Search for the cell housing the specified text and yield its (X, Y) center coordinate. 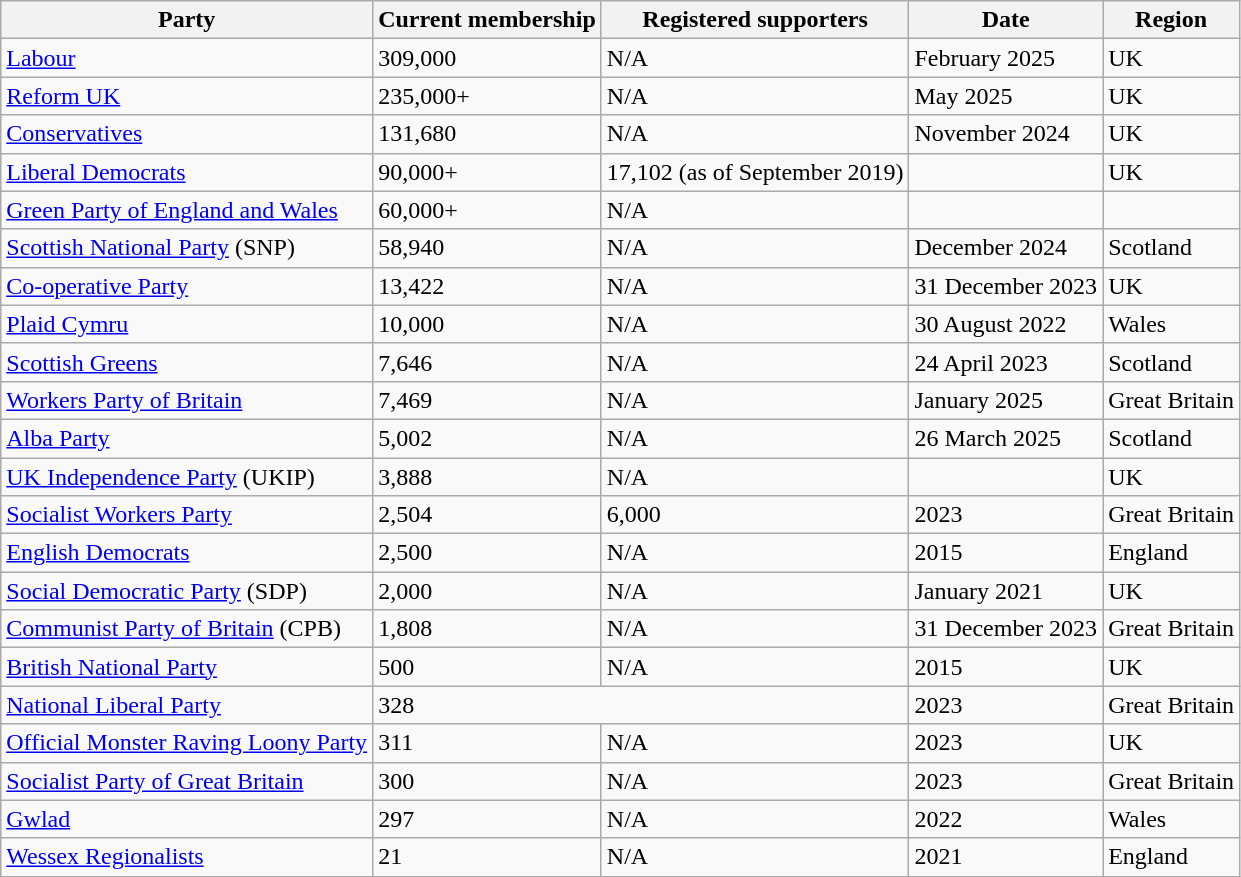
Current membership (488, 20)
February 2025 (1006, 58)
Socialist Workers Party (187, 515)
2021 (1006, 857)
Social Democratic Party (SDP) (187, 591)
January 2025 (1006, 400)
Workers Party of Britain (187, 400)
13,422 (488, 286)
Green Party of England and Wales (187, 210)
7,469 (488, 400)
Plaid Cymru (187, 324)
328 (641, 705)
58,940 (488, 248)
3,888 (488, 477)
17,102 (as of September 2019) (755, 172)
297 (488, 819)
5,002 (488, 438)
Co-operative Party (187, 286)
10,000 (488, 324)
Conservatives (187, 134)
National Liberal Party (187, 705)
Socialist Party of Great Britain (187, 781)
May 2025 (1006, 96)
30 August 2022 (1006, 324)
Wessex Regionalists (187, 857)
November 2024 (1006, 134)
December 2024 (1006, 248)
British National Party (187, 667)
Liberal Democrats (187, 172)
Alba Party (187, 438)
2,504 (488, 515)
English Democrats (187, 553)
131,680 (488, 134)
300 (488, 781)
Gwlad (187, 819)
Labour (187, 58)
UK Independence Party (UKIP) (187, 477)
1,808 (488, 629)
311 (488, 743)
235,000+ (488, 96)
2022 (1006, 819)
7,646 (488, 362)
Scottish National Party (SNP) (187, 248)
Scottish Greens (187, 362)
Communist Party of Britain (CPB) (187, 629)
6,000 (755, 515)
Region (1172, 20)
60,000+ (488, 210)
500 (488, 667)
Registered supporters (755, 20)
24 April 2023 (1006, 362)
26 March 2025 (1006, 438)
Party (187, 20)
90,000+ (488, 172)
Date (1006, 20)
January 2021 (1006, 591)
21 (488, 857)
Reform UK (187, 96)
2,500 (488, 553)
2,000 (488, 591)
Official Monster Raving Loony Party (187, 743)
309,000 (488, 58)
